Detect which cell encompasses the target text, then output its (x, y) center coordinate. 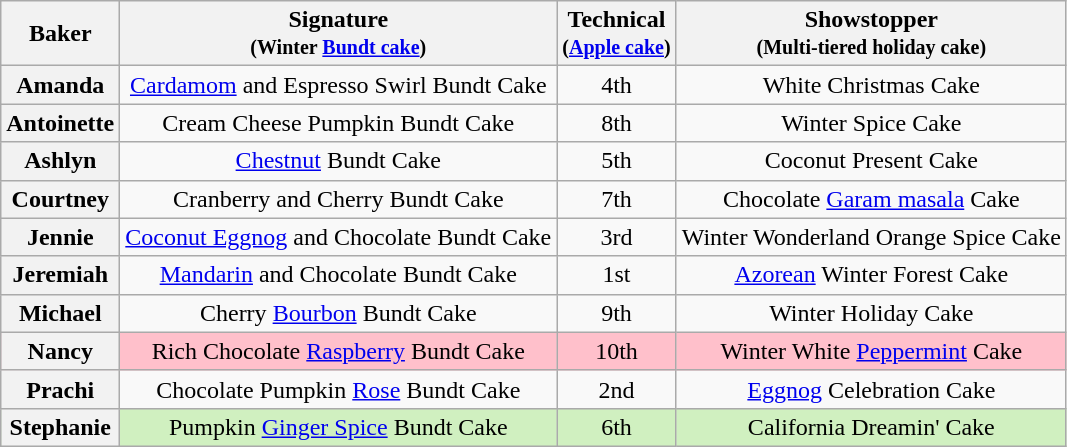
Winter White Peppermint Cake (871, 351)
3rd (616, 237)
Ashlyn (60, 161)
Baker (60, 34)
Coconut Present Cake (871, 161)
Cranberry and Cherry Bundt Cake (338, 199)
7th (616, 199)
Signature(Winter Bundt cake) (338, 34)
Cherry Bourbon Bundt Cake (338, 313)
2nd (616, 389)
Stephanie (60, 427)
Pumpkin Ginger Spice Bundt Cake (338, 427)
White Christmas Cake (871, 85)
Chocolate Garam masala Cake (871, 199)
Chocolate Pumpkin Rose Bundt Cake (338, 389)
Amanda (60, 85)
Eggnog Celebration Cake (871, 389)
8th (616, 123)
Nancy (60, 351)
Chestnut Bundt Cake (338, 161)
Courtney (60, 199)
Cardamom and Espresso Swirl Bundt Cake (338, 85)
9th (616, 313)
Jeremiah (60, 275)
10th (616, 351)
Rich Chocolate Raspberry Bundt Cake (338, 351)
Winter Holiday Cake (871, 313)
Jennie (60, 237)
5th (616, 161)
4th (616, 85)
Cream Cheese Pumpkin Bundt Cake (338, 123)
Azorean Winter Forest Cake (871, 275)
Technical(Apple cake) (616, 34)
Mandarin and Chocolate Bundt Cake (338, 275)
Showstopper(Multi-tiered holiday cake) (871, 34)
Coconut Eggnog and Chocolate Bundt Cake (338, 237)
Michael (60, 313)
Winter Wonderland Orange Spice Cake (871, 237)
6th (616, 427)
Prachi (60, 389)
California Dreamin' Cake (871, 427)
1st (616, 275)
Winter Spice Cake (871, 123)
Antoinette (60, 123)
